From the cell containing the given text, extract its center point as [X, Y] coordinate. 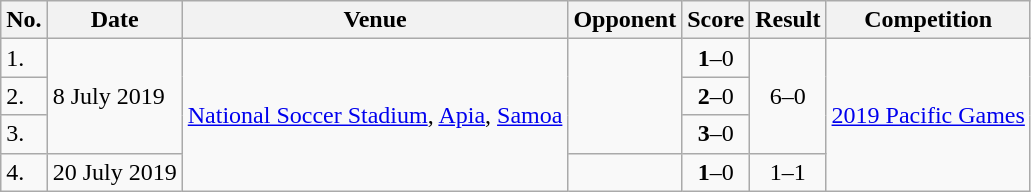
National Soccer Stadium, Apia, Samoa [375, 115]
Score [716, 20]
1. [24, 58]
8 July 2019 [114, 96]
Result [788, 20]
3. [24, 134]
2019 Pacific Games [928, 115]
Opponent [625, 20]
No. [24, 20]
6–0 [788, 96]
2. [24, 96]
Competition [928, 20]
Date [114, 20]
4. [24, 172]
3–0 [716, 134]
Venue [375, 20]
2–0 [716, 96]
20 July 2019 [114, 172]
1–1 [788, 172]
